Pinpoint the cell where the given text exists, returning its (x, y) midpoint coordinate. 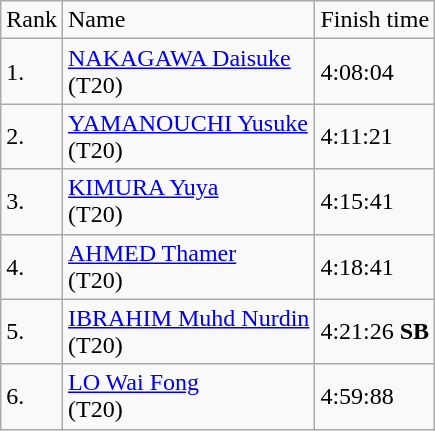
3. (32, 202)
Name (188, 20)
4:59:88 (375, 396)
4:21:26 SB (375, 332)
5. (32, 332)
AHMED Thamer(T20) (188, 266)
LO Wai Fong(T20) (188, 396)
1. (32, 72)
KIMURA Yuya(T20) (188, 202)
NAKAGAWA Daisuke(T20) (188, 72)
Finish time (375, 20)
2. (32, 136)
IBRAHIM Muhd Nurdin(T20) (188, 332)
Rank (32, 20)
4:18:41 (375, 266)
4:15:41 (375, 202)
4:11:21 (375, 136)
4. (32, 266)
6. (32, 396)
YAMANOUCHI Yusuke(T20) (188, 136)
4:08:04 (375, 72)
